Search for the cell housing the specified text and yield its [x, y] center coordinate. 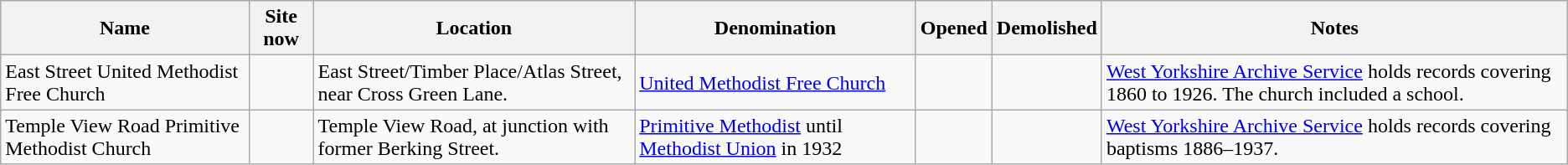
Opened [953, 28]
United Methodist Free Church [776, 82]
Notes [1334, 28]
East Street United Methodist Free Church [125, 82]
West Yorkshire Archive Service holds records covering 1860 to 1926. The church included a school. [1334, 82]
Site now [281, 28]
Location [474, 28]
Demolished [1047, 28]
Primitive Methodist until Methodist Union in 1932 [776, 137]
Temple View Road Primitive Methodist Church [125, 137]
West Yorkshire Archive Service holds records covering baptisms 1886–1937. [1334, 137]
Temple View Road, at junction with former Berking Street. [474, 137]
Denomination [776, 28]
East Street/Timber Place/Atlas Street, near Cross Green Lane. [474, 82]
Name [125, 28]
